Capture the cell that displays the provided text and extract its (x, y) central coordinate. 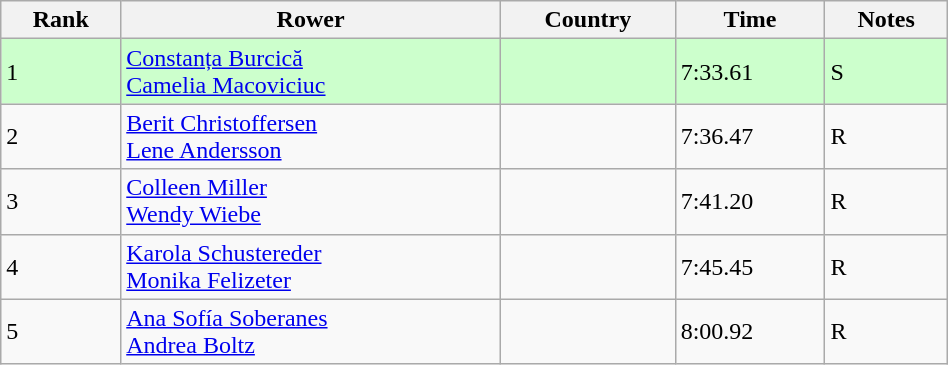
Rank (61, 20)
Colleen MillerWendy Wiebe (311, 202)
8:00.92 (750, 332)
1 (61, 72)
Ana Sofía SoberanesAndrea Boltz (311, 332)
4 (61, 266)
Time (750, 20)
Constanța BurcicăCamelia Macoviciuc (311, 72)
7:45.45 (750, 266)
Karola SchusterederMonika Felizeter (311, 266)
Rower (311, 20)
3 (61, 202)
Berit ChristoffersenLene Andersson (311, 136)
2 (61, 136)
Country (588, 20)
S (886, 72)
7:36.47 (750, 136)
7:33.61 (750, 72)
7:41.20 (750, 202)
Notes (886, 20)
5 (61, 332)
